Find where the given text appears and provide that cell's center as [x, y] coordinate. 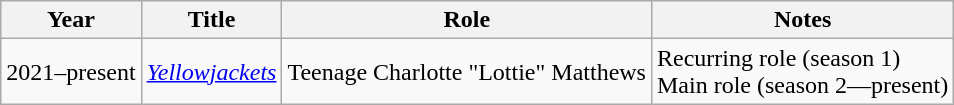
Title [212, 20]
Role [467, 20]
Year [71, 20]
2021–present [71, 72]
Notes [802, 20]
Recurring role (season 1)Main role (season 2—present) [802, 72]
Teenage Charlotte "Lottie" Matthews [467, 72]
Yellowjackets [212, 72]
